From the cell containing the given text, extract its center point as [x, y] coordinate. 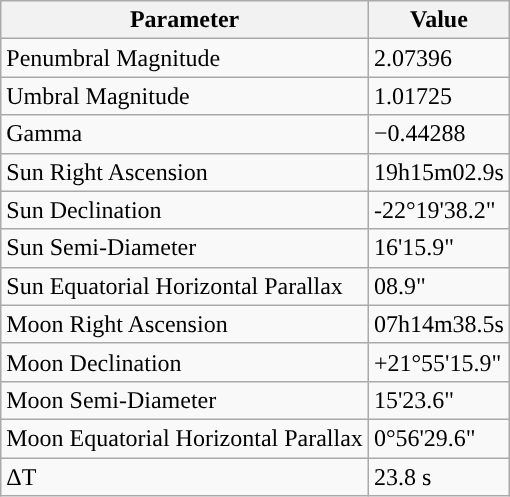
ΔT [185, 477]
Gamma [185, 134]
Sun Equatorial Horizontal Parallax [185, 286]
08.9" [438, 286]
2.07396 [438, 58]
Parameter [185, 20]
15'23.6" [438, 400]
Sun Semi-Diameter [185, 248]
Value [438, 20]
19h15m02.9s [438, 172]
Moon Right Ascension [185, 324]
−0.44288 [438, 134]
1.01725 [438, 96]
0°56'29.6" [438, 438]
+21°55'15.9" [438, 362]
Moon Equatorial Horizontal Parallax [185, 438]
23.8 s [438, 477]
Sun Declination [185, 210]
Moon Declination [185, 362]
Penumbral Magnitude [185, 58]
Moon Semi-Diameter [185, 400]
Umbral Magnitude [185, 96]
-22°19'38.2" [438, 210]
07h14m38.5s [438, 324]
Sun Right Ascension [185, 172]
16'15.9" [438, 248]
